Determine the (X, Y) coordinate at the center of the cell enclosing the given text.  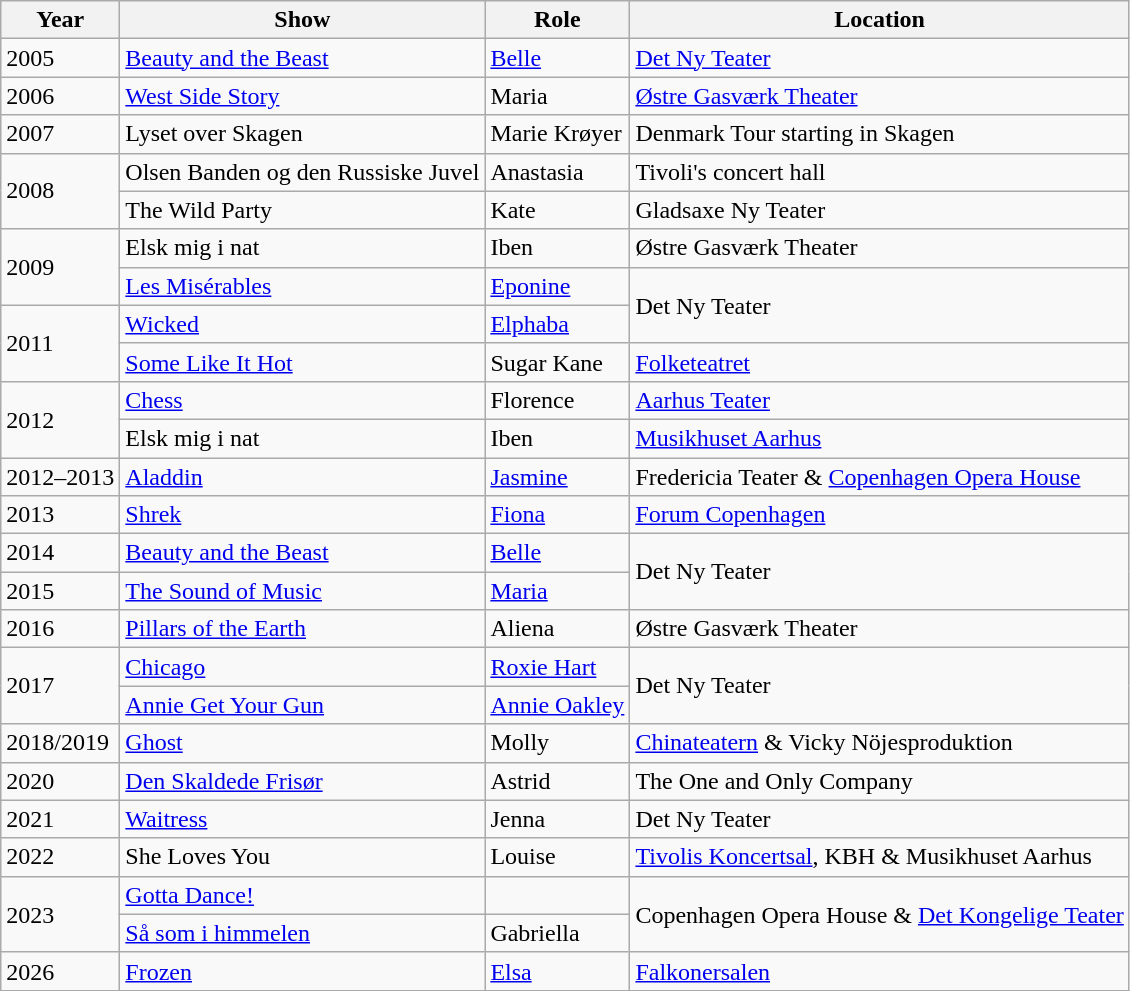
2020 (60, 781)
2021 (60, 819)
Roxie Hart (558, 667)
2016 (60, 629)
Pillars of the Earth (302, 629)
Annie Oakley (558, 705)
2008 (60, 191)
2026 (60, 971)
Jasmine (558, 477)
Forum Copenhagen (880, 515)
2022 (60, 857)
Year (60, 20)
2012–2013 (60, 477)
Så som i himmelen (302, 933)
Les Misérables (302, 286)
2018/2019 (60, 743)
Jenna (558, 819)
Musikhuset Aarhus (880, 438)
Frozen (302, 971)
2012 (60, 419)
Tivolis Koncertsal, KBH & Musikhuset Aarhus (880, 857)
The Sound of Music (302, 591)
Shrek (302, 515)
Elsa (558, 971)
2023 (60, 914)
Some Like It Hot (302, 362)
Elphaba (558, 324)
Annie Get Your Gun (302, 705)
Tivoli's concert hall (880, 172)
The Wild Party (302, 210)
Molly (558, 743)
2017 (60, 686)
Fredericia Teater & Copenhagen Opera House (880, 477)
2014 (60, 553)
2011 (60, 343)
Show (302, 20)
Aarhus Teater (880, 400)
2007 (60, 134)
Chicago (302, 667)
Anastasia (558, 172)
Gladsaxe Ny Teater (880, 210)
Gabriella (558, 933)
Copenhagen Opera House & Det Kongelige Teater (880, 914)
2006 (60, 96)
Wicked (302, 324)
Chinateatern & Vicky Nöjesproduktion (880, 743)
Astrid (558, 781)
Den Skaldede Frisør (302, 781)
She Loves You (302, 857)
Waitress (302, 819)
Folketeatret (880, 362)
Florence (558, 400)
Aladdin (302, 477)
Sugar Kane (558, 362)
Lyset over Skagen (302, 134)
2015 (60, 591)
Louise (558, 857)
Ghost (302, 743)
Fiona (558, 515)
2009 (60, 267)
2013 (60, 515)
Olsen Banden og den Russiske Juvel (302, 172)
Eponine (558, 286)
Gotta Dance! (302, 895)
West Side Story (302, 96)
Denmark Tour starting in Skagen (880, 134)
Kate (558, 210)
Chess (302, 400)
Location (880, 20)
Aliena (558, 629)
Marie Krøyer (558, 134)
2005 (60, 58)
Role (558, 20)
The One and Only Company (880, 781)
Falkonersalen (880, 971)
